Extract the (x, y) coordinate from the center of the cell holding the provided text.  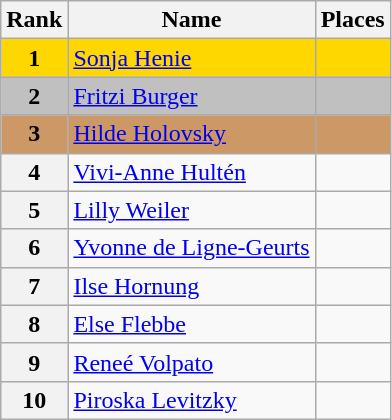
Else Flebbe (192, 324)
Rank (34, 20)
Reneé Volpato (192, 362)
5 (34, 210)
2 (34, 96)
3 (34, 134)
6 (34, 248)
7 (34, 286)
Piroska Levitzky (192, 400)
Lilly Weiler (192, 210)
4 (34, 172)
Yvonne de Ligne-Geurts (192, 248)
9 (34, 362)
10 (34, 400)
Vivi-Anne Hultén (192, 172)
Name (192, 20)
Places (352, 20)
Hilde Holovsky (192, 134)
Ilse Hornung (192, 286)
8 (34, 324)
Fritzi Burger (192, 96)
1 (34, 58)
Sonja Henie (192, 58)
